Capture the cell that displays the provided text and extract its [x, y] central coordinate. 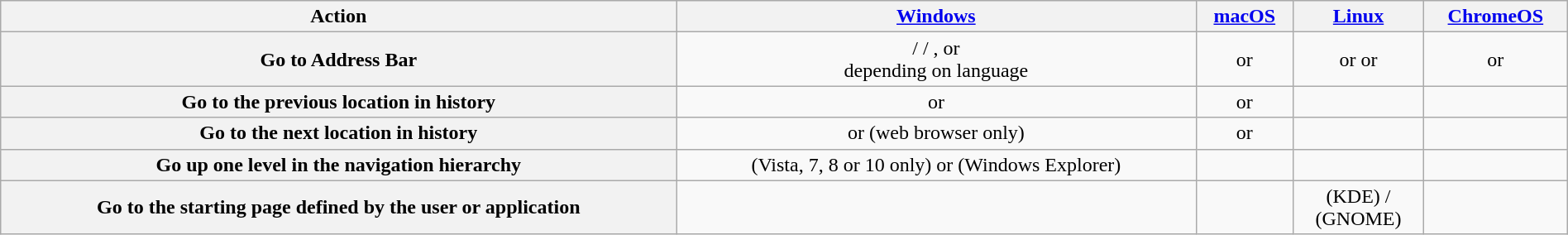
Go up one level in the navigation hierarchy [339, 165]
/ / , or depending on language [936, 60]
(Vista, 7, 8 or 10 only) or (Windows Explorer) [936, 165]
ChromeOS [1495, 17]
Go to the previous location in history [339, 102]
or or [1359, 60]
or (web browser only) [936, 133]
Go to Address Bar [339, 60]
Action [339, 17]
macOS [1245, 17]
Go to the next location in history [339, 133]
Linux [1359, 17]
Go to the starting page defined by the user or application [339, 207]
Windows [936, 17]
(KDE) / (GNOME) [1359, 207]
